Capture the cell that displays the provided text and extract its (x, y) central coordinate. 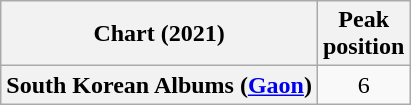
Chart (2021) (160, 34)
6 (363, 85)
Peakposition (363, 34)
South Korean Albums (Gaon) (160, 85)
